Scan for the cell matching the given text and deliver its [X, Y] coordinate at center. 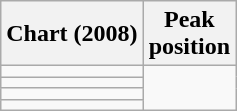
Peakposition [189, 34]
Chart (2008) [72, 34]
